Pinpoint the cell where the given text exists, returning its (x, y) midpoint coordinate. 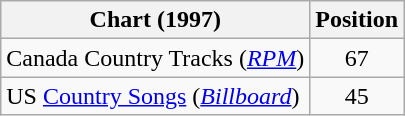
45 (357, 96)
Canada Country Tracks (RPM) (156, 58)
Chart (1997) (156, 20)
Position (357, 20)
67 (357, 58)
US Country Songs (Billboard) (156, 96)
